Capture the cell that displays the provided text and extract its (x, y) central coordinate. 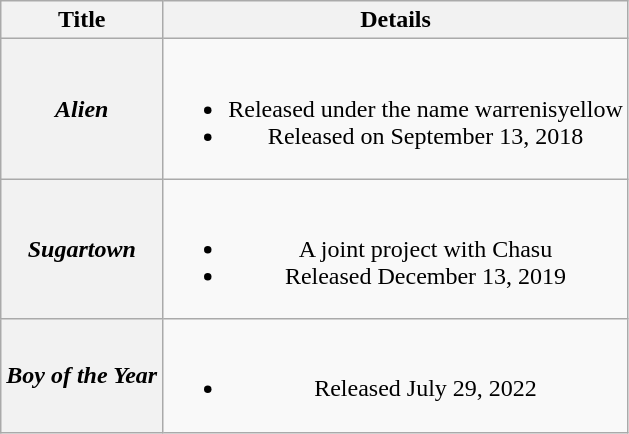
Alien (82, 109)
Title (82, 20)
Released under the name warrenisyellowReleased on September 13, 2018 (396, 109)
A joint project with ChasuReleased December 13, 2019 (396, 249)
Boy of the Year (82, 376)
Sugartown (82, 249)
Details (396, 20)
Released July 29, 2022 (396, 376)
